Scan for the cell matching the given text and deliver its (X, Y) coordinate at center. 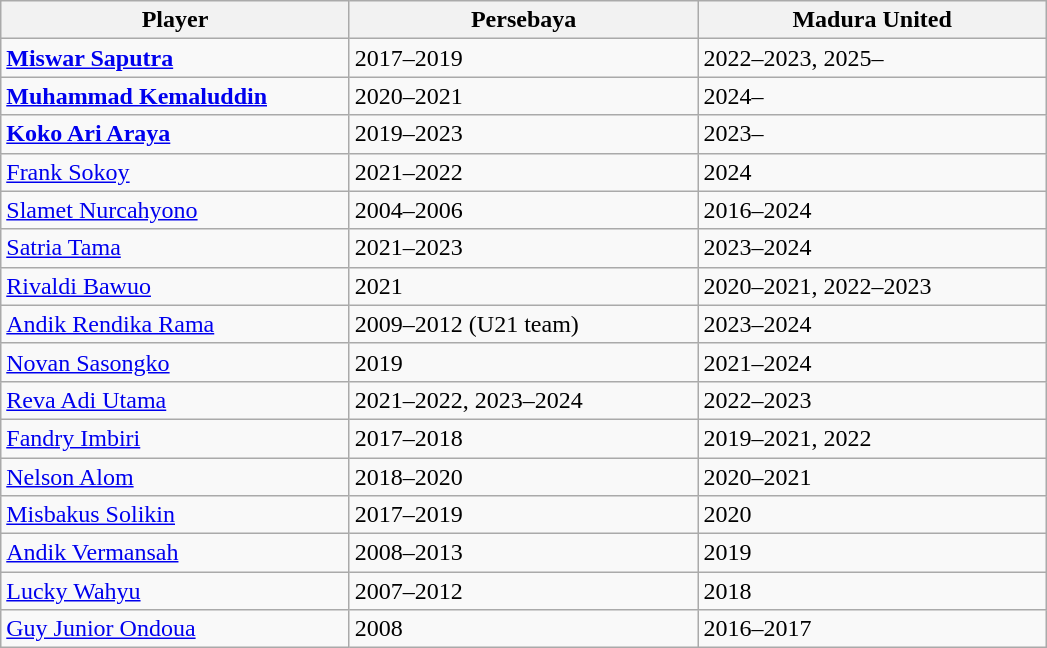
2018–2020 (524, 477)
2009–2012 (U21 team) (524, 324)
2021–2023 (524, 248)
Reva Adi Utama (176, 400)
Frank Sokoy (176, 172)
Nelson Alom (176, 477)
2016–2024 (872, 210)
2021–2022 (524, 172)
Koko Ari Araya (176, 134)
2008–2013 (524, 553)
2020 (872, 515)
2008 (524, 629)
2024– (872, 96)
Novan Sasongko (176, 362)
2022–2023 (872, 400)
Player (176, 20)
Guy Junior Ondoua (176, 629)
2020–2021, 2022–2023 (872, 286)
2017–2018 (524, 438)
2018 (872, 591)
Slamet Nurcahyono (176, 210)
2019–2023 (524, 134)
Rivaldi Bawuo (176, 286)
Satria Tama (176, 248)
Lucky Wahyu (176, 591)
2007–2012 (524, 591)
Andik Rendika Rama (176, 324)
2024 (872, 172)
Fandry Imbiri (176, 438)
2022–2023, 2025– (872, 58)
2019–2021, 2022 (872, 438)
Madura United (872, 20)
Muhammad Kemaluddin (176, 96)
Miswar Saputra (176, 58)
2016–2017 (872, 629)
2021–2024 (872, 362)
2021–2022, 2023–2024 (524, 400)
Andik Vermansah (176, 553)
Persebaya (524, 20)
2023– (872, 134)
2004–2006 (524, 210)
Misbakus Solikin (176, 515)
2021 (524, 286)
